Return the (X, Y) coordinate for the center point of the cell that contains the specified text.  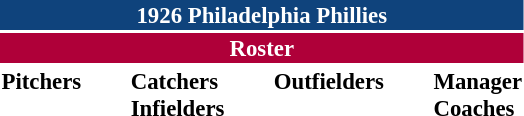
Roster (262, 48)
1926 Philadelphia Phillies (262, 15)
